Find where the given text appears and provide that cell's center as [x, y] coordinate. 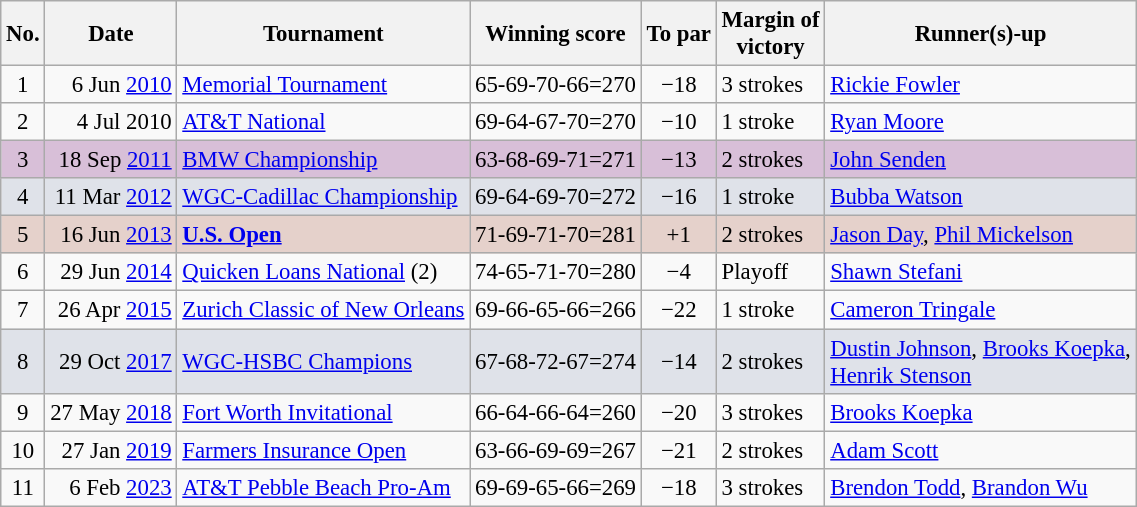
Playoff [770, 273]
27 Jan 2019 [111, 450]
63-68-69-71=271 [556, 160]
8 [23, 362]
67-68-72-67=274 [556, 362]
Bubba Watson [980, 197]
16 Jun 2013 [111, 235]
3 [23, 160]
−22 [678, 310]
26 Apr 2015 [111, 310]
5 [23, 235]
Zurich Classic of New Orleans [324, 310]
10 [23, 450]
To par [678, 34]
69-64-67-70=270 [556, 122]
69-66-65-66=266 [556, 310]
Winning score [556, 34]
66-64-66-64=260 [556, 412]
Cameron Tringale [980, 310]
29 Jun 2014 [111, 273]
−21 [678, 450]
Ryan Moore [980, 122]
11 [23, 487]
−16 [678, 197]
John Senden [980, 160]
27 May 2018 [111, 412]
Adam Scott [980, 450]
+1 [678, 235]
BMW Championship [324, 160]
63-66-69-69=267 [556, 450]
Quicken Loans National (2) [324, 273]
Margin ofvictory [770, 34]
−10 [678, 122]
Memorial Tournament [324, 85]
WGC-HSBC Champions [324, 362]
6 Feb 2023 [111, 487]
−14 [678, 362]
9 [23, 412]
6 Jun 2010 [111, 85]
4 [23, 197]
U.S. Open [324, 235]
Jason Day, Phil Mickelson [980, 235]
4 Jul 2010 [111, 122]
Brendon Todd, Brandon Wu [980, 487]
−13 [678, 160]
6 [23, 273]
Tournament [324, 34]
Fort Worth Invitational [324, 412]
2 [23, 122]
65-69-70-66=270 [556, 85]
1 [23, 85]
29 Oct 2017 [111, 362]
Brooks Koepka [980, 412]
74-65-71-70=280 [556, 273]
Date [111, 34]
69-69-65-66=269 [556, 487]
AT&T National [324, 122]
7 [23, 310]
18 Sep 2011 [111, 160]
−20 [678, 412]
Shawn Stefani [980, 273]
Farmers Insurance Open [324, 450]
No. [23, 34]
11 Mar 2012 [111, 197]
Rickie Fowler [980, 85]
69-64-69-70=272 [556, 197]
−4 [678, 273]
AT&T Pebble Beach Pro-Am [324, 487]
Runner(s)-up [980, 34]
Dustin Johnson, Brooks Koepka, Henrik Stenson [980, 362]
71-69-71-70=281 [556, 235]
WGC-Cadillac Championship [324, 197]
